Return [x, y] of the center of cell containing provided text 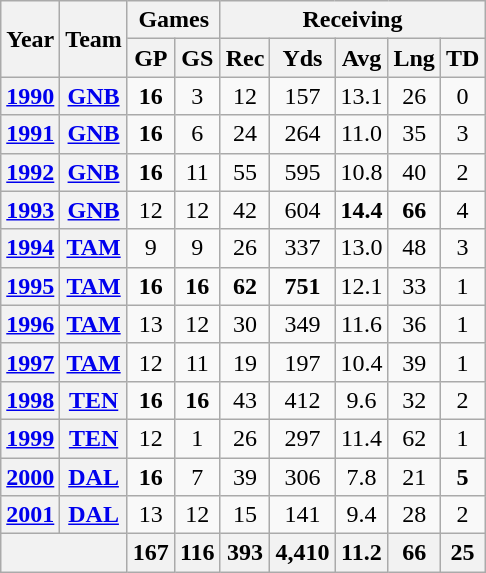
32 [414, 400]
197 [302, 362]
11.0 [362, 134]
Yds [302, 58]
337 [302, 248]
15 [245, 515]
1991 [30, 134]
393 [245, 553]
12.1 [362, 286]
4,410 [302, 553]
33 [414, 286]
14.4 [362, 210]
43 [245, 400]
1990 [30, 96]
1994 [30, 248]
604 [302, 210]
116 [197, 553]
Year [30, 39]
1995 [30, 286]
Receiving [352, 20]
9.6 [362, 400]
1997 [30, 362]
25 [462, 553]
35 [414, 134]
13.1 [362, 96]
GS [197, 58]
10.4 [362, 362]
28 [414, 515]
Games [174, 20]
167 [150, 553]
40 [414, 172]
7 [197, 477]
36 [414, 324]
55 [245, 172]
751 [302, 286]
11.4 [362, 438]
4 [462, 210]
11.6 [362, 324]
TD [462, 58]
264 [302, 134]
5 [462, 477]
2001 [30, 515]
19 [245, 362]
10.8 [362, 172]
0 [462, 96]
Team [94, 39]
6 [197, 134]
1992 [30, 172]
9.4 [362, 515]
157 [302, 96]
595 [302, 172]
1996 [30, 324]
Lng [414, 58]
297 [302, 438]
GP [150, 58]
Avg [362, 58]
7.8 [362, 477]
24 [245, 134]
1999 [30, 438]
1993 [30, 210]
Rec [245, 58]
30 [245, 324]
141 [302, 515]
2000 [30, 477]
306 [302, 477]
412 [302, 400]
42 [245, 210]
11.2 [362, 553]
349 [302, 324]
21 [414, 477]
13.0 [362, 248]
48 [414, 248]
1998 [30, 400]
